For the text-containing cell, return its midpoint in (x, y) coordinate format. 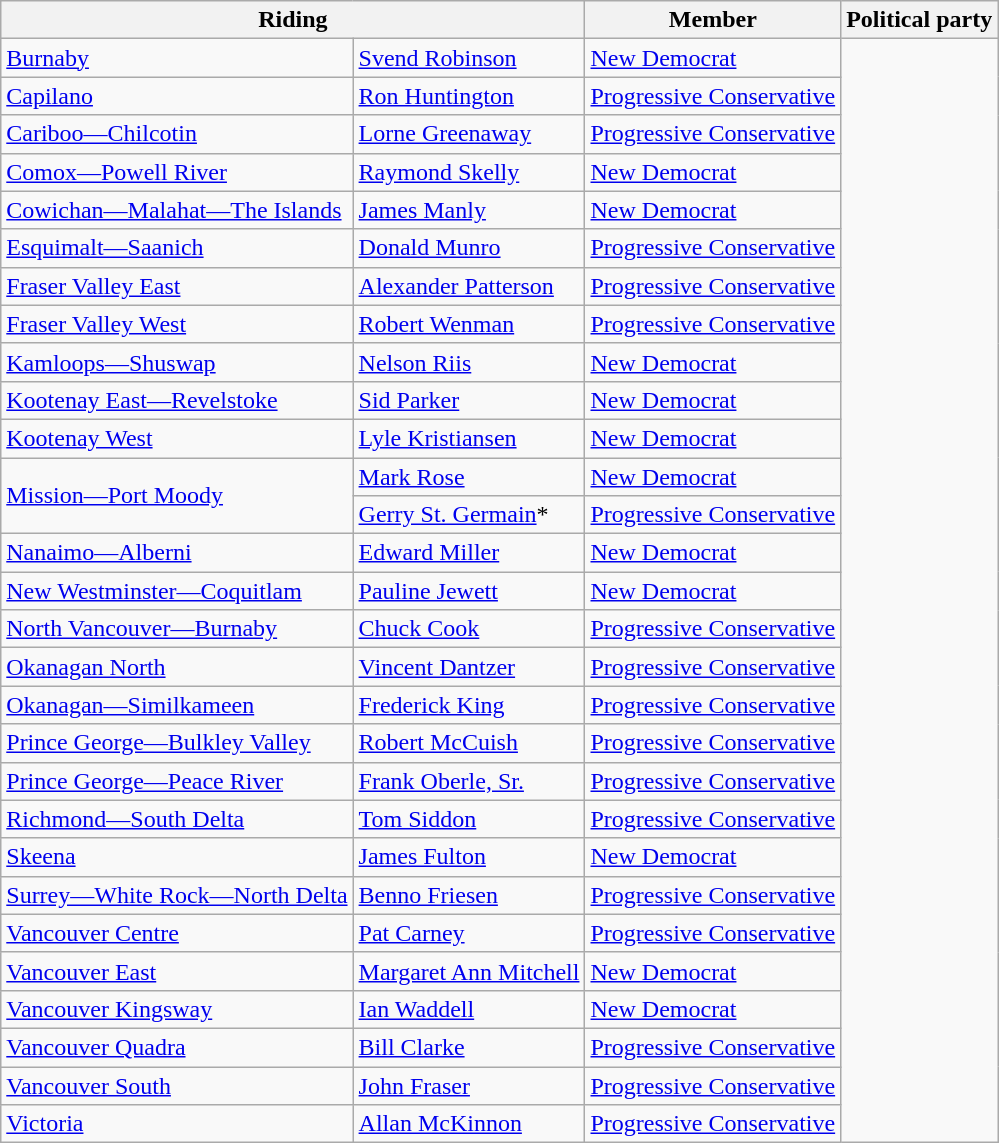
Gerry St. Germain* (469, 515)
Mission—Port Moody (177, 496)
Frank Oberle, Sr. (469, 781)
Frederick King (469, 705)
Prince George—Bulkley Valley (177, 743)
Ian Waddell (469, 1009)
Robert Wenman (469, 324)
Fraser Valley West (177, 324)
Fraser Valley East (177, 286)
Victoria (177, 1124)
Svend Robinson (469, 58)
Political party (920, 20)
Cowichan—Malahat—The Islands (177, 210)
Okanagan North (177, 667)
James Fulton (469, 857)
Mark Rose (469, 477)
Vancouver Centre (177, 933)
Okanagan—Similkameen (177, 705)
Vancouver South (177, 1085)
James Manly (469, 210)
Robert McCuish (469, 743)
Pauline Jewett (469, 591)
Margaret Ann Mitchell (469, 971)
Lorne Greenaway (469, 134)
Chuck Cook (469, 629)
Riding (293, 20)
Benno Friesen (469, 895)
Prince George—Peace River (177, 781)
Vancouver Quadra (177, 1047)
Vancouver Kingsway (177, 1009)
Cariboo—Chilcotin (177, 134)
Nelson Riis (469, 362)
Richmond—South Delta (177, 819)
New Westminster—Coquitlam (177, 591)
Tom Siddon (469, 819)
Kamloops—Shuswap (177, 362)
Skeena (177, 857)
Bill Clarke (469, 1047)
Ron Huntington (469, 96)
Comox—Powell River (177, 172)
Sid Parker (469, 400)
Lyle Kristiansen (469, 438)
Alexander Patterson (469, 286)
Edward Miller (469, 553)
Nanaimo—Alberni (177, 553)
Donald Munro (469, 248)
Member (713, 20)
Allan McKinnon (469, 1124)
Vincent Dantzer (469, 667)
Burnaby (177, 58)
Esquimalt—Saanich (177, 248)
John Fraser (469, 1085)
Kootenay East—Revelstoke (177, 400)
Kootenay West (177, 438)
Pat Carney (469, 933)
North Vancouver—Burnaby (177, 629)
Vancouver East (177, 971)
Raymond Skelly (469, 172)
Capilano (177, 96)
Surrey—White Rock—North Delta (177, 895)
